Capture the cell that displays the provided text and extract its [x, y] central coordinate. 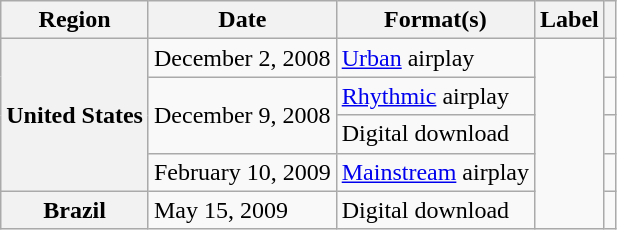
December 9, 2008 [242, 115]
Rhythmic airplay [435, 96]
December 2, 2008 [242, 58]
Mainstream airplay [435, 172]
Format(s) [435, 20]
Brazil [75, 210]
Urban airplay [435, 58]
Date [242, 20]
Label [570, 20]
United States [75, 115]
February 10, 2009 [242, 172]
May 15, 2009 [242, 210]
Region [75, 20]
